Extract the [X, Y] coordinate from the center of the cell holding the provided text.  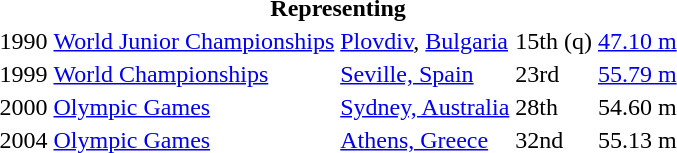
World Championships [194, 74]
Plovdiv, Bulgaria [425, 41]
Seville, Spain [425, 74]
28th [554, 107]
23rd [554, 74]
World Junior Championships [194, 41]
Olympic Games [194, 107]
15th (q) [554, 41]
Sydney, Australia [425, 107]
